From the cell containing the given text, extract its center point as (x, y) coordinate. 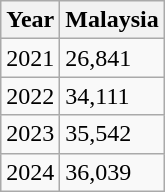
36,039 (112, 172)
35,542 (112, 134)
Malaysia (112, 20)
2024 (30, 172)
34,111 (112, 96)
26,841 (112, 58)
2021 (30, 58)
Year (30, 20)
2022 (30, 96)
2023 (30, 134)
